Extract the (x, y) coordinate from the center of the cell holding the provided text.  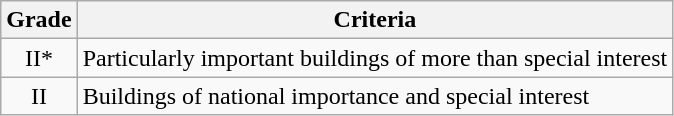
Buildings of national importance and special interest (375, 96)
II* (39, 58)
Grade (39, 20)
II (39, 96)
Particularly important buildings of more than special interest (375, 58)
Criteria (375, 20)
